Extract the (x, y) coordinate from the center of the cell holding the provided text.  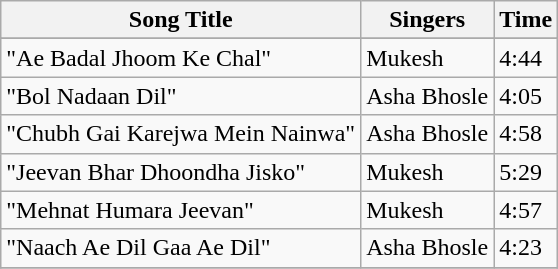
"Chubh Gai Karejwa Mein Nainwa" (181, 134)
4:58 (526, 134)
"Naach Ae Dil Gaa Ae Dil" (181, 248)
"Mehnat Humara Jeevan" (181, 210)
"Bol Nadaan Dil" (181, 96)
Singers (428, 20)
4:23 (526, 248)
Song Title (181, 20)
4:05 (526, 96)
5:29 (526, 172)
4:57 (526, 210)
4:44 (526, 58)
Time (526, 20)
"Ae Badal Jhoom Ke Chal" (181, 58)
"Jeevan Bhar Dhoondha Jisko" (181, 172)
